Output the [X, Y] coordinate of the center of the cell containing the given text.  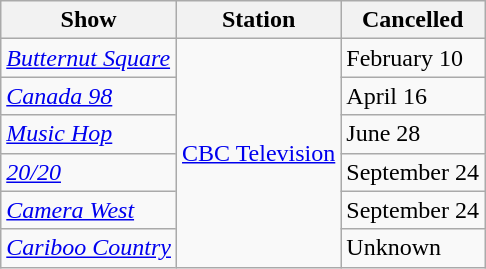
Cancelled [413, 20]
February 10 [413, 58]
Canada 98 [89, 96]
Unknown [413, 248]
Cariboo Country [89, 248]
Music Hop [89, 134]
Show [89, 20]
Camera West [89, 210]
June 28 [413, 134]
20/20 [89, 172]
April 16 [413, 96]
Station [259, 20]
Butternut Square [89, 58]
CBC Television [259, 153]
